Provide the (X, Y) coordinate of the cell's center where the given text is located.  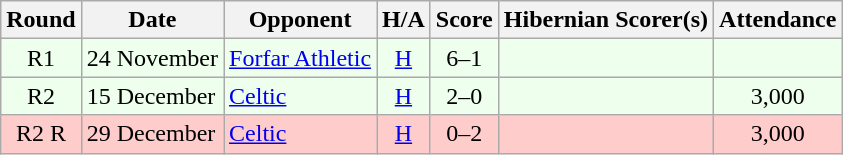
Attendance (778, 20)
R1 (41, 58)
Date (152, 20)
R2 (41, 96)
R2 R (41, 134)
29 December (152, 134)
H/A (404, 20)
Forfar Athletic (300, 58)
0–2 (464, 134)
Opponent (300, 20)
24 November (152, 58)
6–1 (464, 58)
2–0 (464, 96)
Score (464, 20)
Round (41, 20)
15 December (152, 96)
Hibernian Scorer(s) (606, 20)
